Return [X, Y] of the center of cell containing provided text 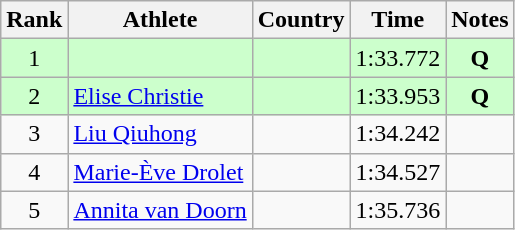
4 [34, 172]
1 [34, 58]
1:34.527 [398, 172]
1:35.736 [398, 210]
1:33.772 [398, 58]
Marie-Ève Drolet [160, 172]
5 [34, 210]
Rank [34, 20]
1:33.953 [398, 96]
Country [301, 20]
Notes [480, 20]
Time [398, 20]
3 [34, 134]
1:34.242 [398, 134]
Athlete [160, 20]
2 [34, 96]
Liu Qiuhong [160, 134]
Elise Christie [160, 96]
Annita van Doorn [160, 210]
